Detect which cell encompasses the target text, then output its (X, Y) center coordinate. 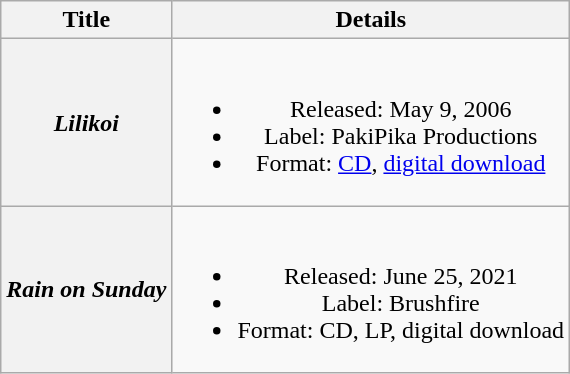
Rain on Sunday (86, 290)
Released: June 25, 2021Label: BrushfireFormat: CD, LP, digital download (371, 290)
Lilikoi (86, 122)
Details (371, 20)
Released: May 9, 2006Label: PakiPika ProductionsFormat: CD, digital download (371, 122)
Title (86, 20)
